Provide the [X, Y] coordinate of the cell's center where the given text is located.  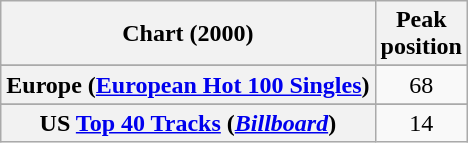
Chart (2000) [188, 34]
US Top 40 Tracks (Billboard) [188, 123]
68 [421, 85]
Peakposition [421, 34]
Europe (European Hot 100 Singles) [188, 85]
14 [421, 123]
